Detect which cell encompasses the target text, then output its (x, y) center coordinate. 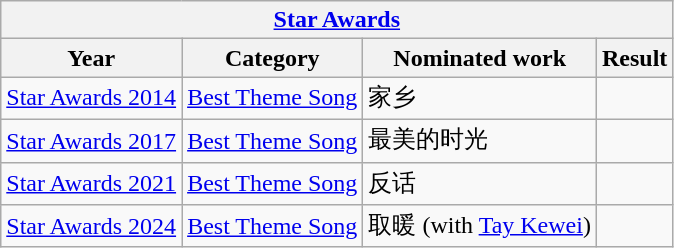
Star Awards 2024 (92, 226)
取暖 (with Tay Kewei) (480, 226)
Star Awards 2021 (92, 184)
反话 (480, 184)
Result (634, 58)
Year (92, 58)
家乡 (480, 98)
Star Awards 2017 (92, 140)
Nominated work (480, 58)
Star Awards (337, 20)
Star Awards 2014 (92, 98)
最美的时光 (480, 140)
Category (272, 58)
